Detect which cell encompasses the target text, then output its [x, y] center coordinate. 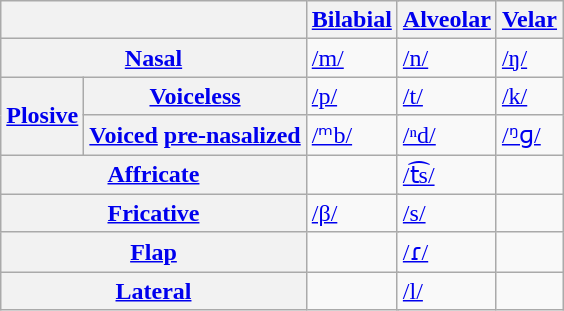
Voiced pre-nasalized [195, 135]
/β/ [352, 213]
Lateral [154, 291]
/ⁿd/ [446, 135]
/k/ [529, 96]
/ŋ/ [529, 58]
Flap [154, 252]
Plosive [42, 116]
Affricate [154, 174]
/t/ [446, 96]
Voiceless [195, 96]
/ᵐb/ [352, 135]
/s/ [446, 213]
/p/ [352, 96]
/m/ [352, 58]
Nasal [154, 58]
/l/ [446, 291]
/ᵑɡ/ [529, 135]
Alveolar [446, 20]
/ɾ/ [446, 252]
Bilabial [352, 20]
/t͡s/ [446, 174]
/n/ [446, 58]
Fricative [154, 213]
Velar [529, 20]
